Locate the cell with the specified text and output its (X, Y) center coordinate. 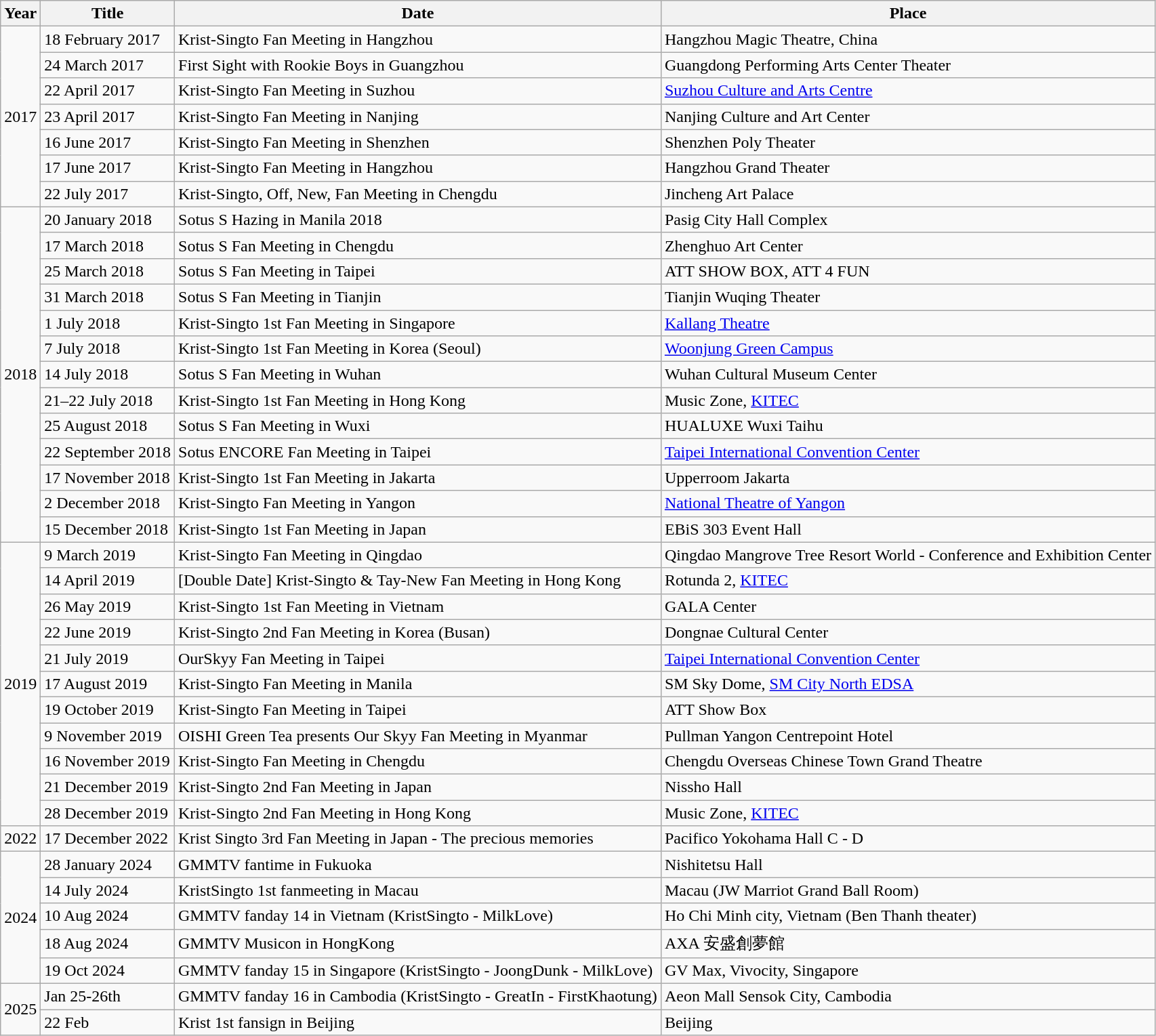
GMMTV fanday 15 in Singapore (KristSingto - JoongDunk - MilkLove) (418, 971)
Krist-Singto 1st Fan Meeting in Singapore (418, 323)
GMMTV fanday 14 in Vietnam (KristSingto - MilkLove) (418, 916)
17 August 2019 (108, 684)
ATT Show Box (908, 709)
Chengdu Overseas Chinese Town Grand Theatre (908, 762)
First Sight with Rookie Boys in Guangzhou (418, 65)
Title (108, 14)
GV Max, Vivocity, Singapore (908, 971)
1 July 2018 (108, 323)
21 July 2019 (108, 658)
Nanjing Culture and Art Center (908, 117)
OISHI Green Tea presents Our Skyy Fan Meeting in Myanmar (418, 735)
Sotus S Fan Meeting in Chengdu (418, 245)
Dongnae Cultural Center (908, 632)
23 April 2017 (108, 117)
Shenzhen Poly Theater (908, 142)
Zhenghuo Art Center (908, 245)
Sotus S Fan Meeting in Wuxi (418, 426)
21 December 2019 (108, 787)
2019 (20, 684)
Jincheng Art Palace (908, 194)
KristSingto 1st fanmeeting in Macau (418, 890)
2 December 2018 (108, 503)
[Double Date] Krist-Singto & Tay-New Fan Meeting in Hong Kong (418, 581)
Sotus S Fan Meeting in Tianjin (418, 297)
22 June 2019 (108, 632)
2017 (20, 117)
28 December 2019 (108, 813)
17 June 2017 (108, 168)
Woonjung Green Campus (908, 349)
Macau (JW Marriot Grand Ball Room) (908, 890)
Nissho Hall (908, 787)
OurSkyy Fan Meeting in Taipei (418, 658)
14 April 2019 (108, 581)
22 July 2017 (108, 194)
20 January 2018 (108, 220)
28 January 2024 (108, 865)
Jan 25-26th (108, 997)
Krist 1st fansign in Beijing (418, 1022)
Krist-Singto 2nd Fan Meeting in Hong Kong (418, 813)
16 November 2019 (108, 762)
14 July 2024 (108, 890)
Beijing (908, 1022)
Krist-Singto Fan Meeting in Qingdao (418, 555)
17 March 2018 (108, 245)
2024 (20, 917)
2018 (20, 374)
Nishitetsu Hall (908, 865)
31 March 2018 (108, 297)
18 February 2017 (108, 39)
2022 (20, 839)
Upperroom Jakarta (908, 478)
9 March 2019 (108, 555)
Hangzhou Magic Theatre, China (908, 39)
17 December 2022 (108, 839)
Tianjin Wuqing Theater (908, 297)
Krist-Singto Fan Meeting in Nanjing (418, 117)
SM Sky Dome, SM City North EDSA (908, 684)
Sotus S Fan Meeting in Taipei (418, 271)
19 Oct 2024 (108, 971)
Kallang Theatre (908, 323)
Krist-Singto 1st Fan Meeting in Vietnam (418, 606)
Pullman Yangon Centrepoint Hotel (908, 735)
Krist-Singto 1st Fan Meeting in Japan (418, 529)
24 March 2017 (108, 65)
Rotunda 2, KITEC (908, 581)
Krist-Singto Fan Meeting in Shenzhen (418, 142)
GMMTV Musicon in HongKong (418, 943)
Krist-Singto 1st Fan Meeting in Hong Kong (418, 400)
17 November 2018 (108, 478)
GMMTV fanday 16 in Cambodia (KristSingto - GreatIn - FirstKhaotung) (418, 997)
GALA Center (908, 606)
18 Aug 2024 (108, 943)
22 September 2018 (108, 452)
Krist-Singto 2nd Fan Meeting in Korea (Busan) (418, 632)
Krist-Singto Fan Meeting in Suzhou (418, 91)
10 Aug 2024 (108, 916)
Suzhou Culture and Arts Centre (908, 91)
Krist-Singto Fan Meeting in Manila (418, 684)
Guangdong Performing Arts Center Theater (908, 65)
Place (908, 14)
Krist-Singto Fan Meeting in Chengdu (418, 762)
Wuhan Cultural Museum Center (908, 375)
Sotus S Fan Meeting in Wuhan (418, 375)
Sotus ENCORE Fan Meeting in Taipei (418, 452)
2025 (20, 1010)
ATT SHOW BOX, ATT 4 FUN (908, 271)
Krist-Singto Fan Meeting in Taipei (418, 709)
Ho Chi Minh city, Vietnam (Ben Thanh theater) (908, 916)
7 July 2018 (108, 349)
Hangzhou Grand Theater (908, 168)
19 October 2019 (108, 709)
21–22 July 2018 (108, 400)
15 December 2018 (108, 529)
Pasig City Hall Complex (908, 220)
Sotus S Hazing in Manila 2018 (418, 220)
Year (20, 14)
Date (418, 14)
Krist-Singto 1st Fan Meeting in Jakarta (418, 478)
Krist-Singto Fan Meeting in Yangon (418, 503)
National Theatre of Yangon (908, 503)
16 June 2017 (108, 142)
AXA 安盛創夢館 (908, 943)
Krist-Singto, Off, New, Fan Meeting in Chengdu (418, 194)
9 November 2019 (108, 735)
Qingdao Mangrove Tree Resort World - Conference and Exhibition Center (908, 555)
Pacifico Yokohama Hall C - D (908, 839)
Krist-Singto 2nd Fan Meeting in Japan (418, 787)
Krist Singto 3rd Fan Meeting in Japan - The precious memories (418, 839)
EBiS 303 Event Hall (908, 529)
Aeon Mall Sensok City, Cambodia (908, 997)
22 Feb (108, 1022)
26 May 2019 (108, 606)
25 March 2018 (108, 271)
HUALUXE Wuxi Taihu (908, 426)
14 July 2018 (108, 375)
GMMTV fantime in Fukuoka (418, 865)
Krist-Singto 1st Fan Meeting in Korea (Seoul) (418, 349)
25 August 2018 (108, 426)
22 April 2017 (108, 91)
